Return [x, y] of the center of cell containing provided text 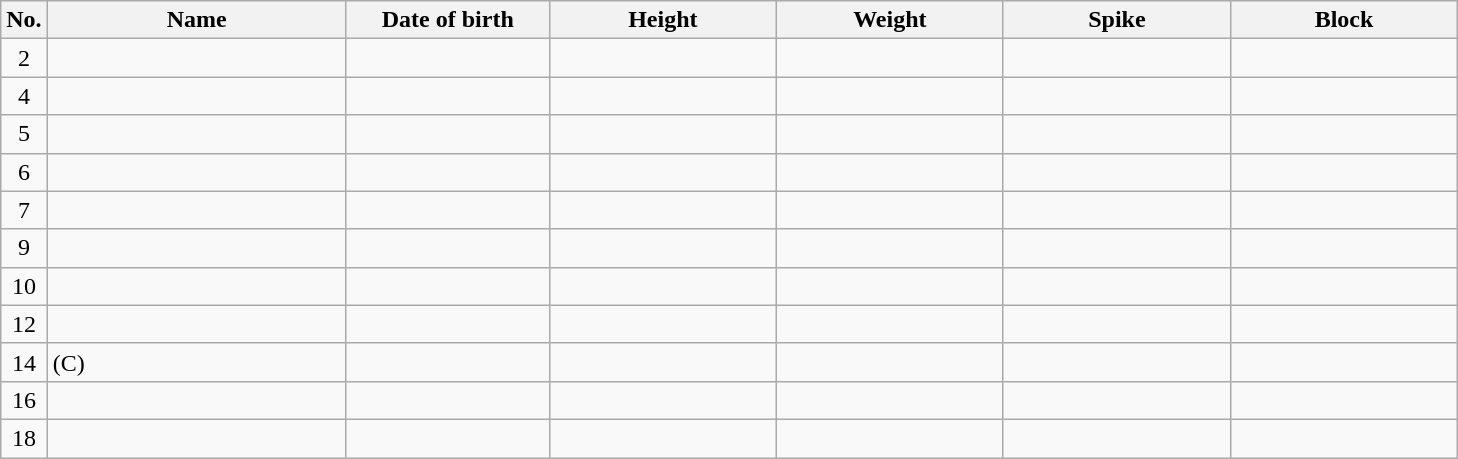
10 [24, 286]
Name [196, 20]
Spike [1116, 20]
5 [24, 134]
(C) [196, 362]
2 [24, 58]
6 [24, 172]
9 [24, 248]
12 [24, 324]
Height [662, 20]
14 [24, 362]
Date of birth [448, 20]
16 [24, 400]
7 [24, 210]
18 [24, 438]
Weight [890, 20]
No. [24, 20]
Block [1344, 20]
4 [24, 96]
